Return the [X, Y] coordinate for the center point of the cell that contains the specified text.  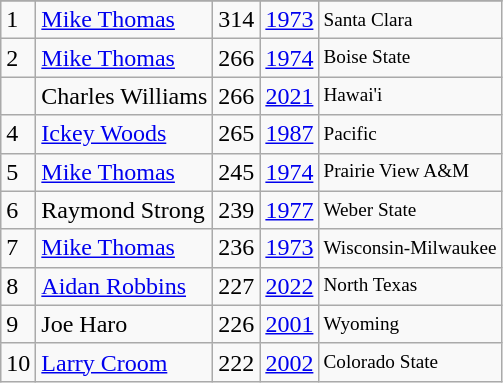
239 [236, 210]
1 [18, 20]
7 [18, 248]
Wisconsin-Milwaukee [410, 248]
2 [18, 58]
265 [236, 134]
2022 [290, 286]
9 [18, 324]
227 [236, 286]
North Texas [410, 286]
Larry Croom [124, 362]
1977 [290, 210]
314 [236, 20]
Pacific [410, 134]
Santa Clara [410, 20]
236 [236, 248]
Wyoming [410, 324]
2001 [290, 324]
1987 [290, 134]
Ickey Woods [124, 134]
6 [18, 210]
Colorado State [410, 362]
4 [18, 134]
2021 [290, 96]
Charles Williams [124, 96]
226 [236, 324]
Weber State [410, 210]
222 [236, 362]
8 [18, 286]
Prairie View A&M [410, 172]
Boise State [410, 58]
2002 [290, 362]
5 [18, 172]
Aidan Robbins [124, 286]
Raymond Strong [124, 210]
10 [18, 362]
Joe Haro [124, 324]
245 [236, 172]
Hawai'i [410, 96]
